Scan for the cell matching the given text and deliver its [X, Y] coordinate at center. 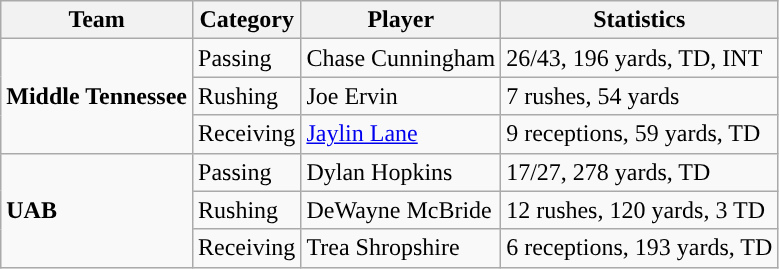
Player [401, 20]
Trea Shropshire [401, 248]
DeWayne McBride [401, 210]
Joe Ervin [401, 96]
9 receptions, 59 yards, TD [640, 134]
Chase Cunningham [401, 58]
Jaylin Lane [401, 134]
12 rushes, 120 yards, 3 TD [640, 210]
6 receptions, 193 yards, TD [640, 248]
17/27, 278 yards, TD [640, 172]
7 rushes, 54 yards [640, 96]
Team [97, 20]
Statistics [640, 20]
Dylan Hopkins [401, 172]
UAB [97, 210]
Category [247, 20]
Middle Tennessee [97, 96]
26/43, 196 yards, TD, INT [640, 58]
